Scan for the cell matching the given text and deliver its (X, Y) coordinate at center. 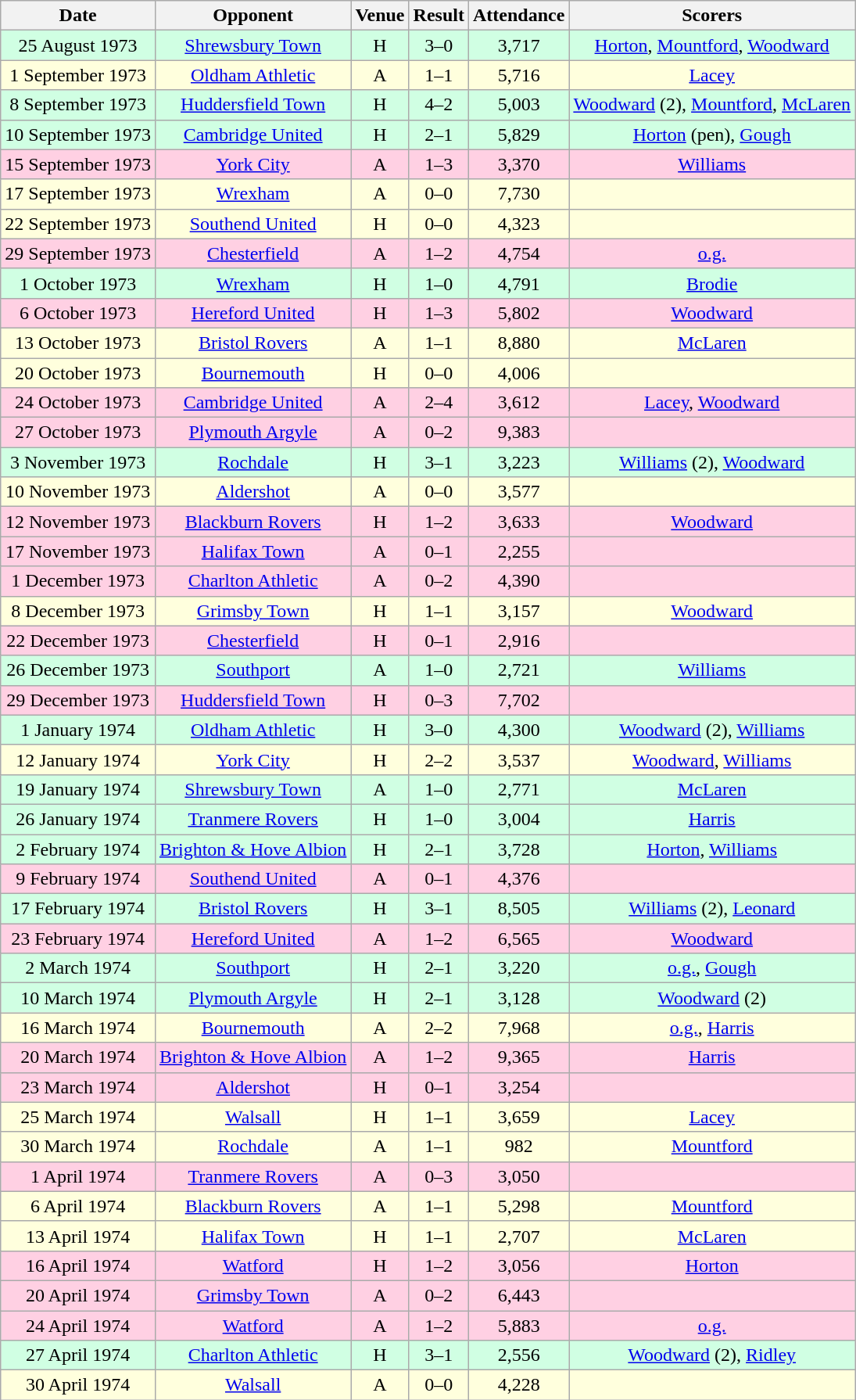
22 September 1973 (78, 224)
Result (439, 16)
8,880 (518, 343)
Horton, Williams (712, 849)
20 October 1973 (78, 373)
Woodward (2) (712, 998)
4,376 (518, 879)
Opponent (253, 16)
1 December 1973 (78, 581)
2 February 1974 (78, 849)
2 March 1974 (78, 968)
30 March 1974 (78, 1147)
17 February 1974 (78, 909)
6 October 1973 (78, 313)
982 (518, 1147)
29 December 1973 (78, 700)
30 April 1974 (78, 1385)
25 March 1974 (78, 1117)
4,390 (518, 581)
8,505 (518, 909)
13 April 1974 (78, 1236)
6,443 (518, 1295)
3,728 (518, 849)
15 September 1973 (78, 164)
Horton (pen), Gough (712, 135)
7,968 (518, 1028)
3,128 (518, 998)
16 March 1974 (78, 1028)
1 October 1973 (78, 283)
17 November 1973 (78, 551)
Lacey, Woodward (712, 403)
20 April 1974 (78, 1295)
3,056 (518, 1265)
8 December 1973 (78, 611)
2,255 (518, 551)
24 October 1973 (78, 403)
Scorers (712, 16)
16 April 1974 (78, 1265)
25 August 1973 (78, 45)
2,556 (518, 1355)
Attendance (518, 16)
5,003 (518, 105)
3,223 (518, 462)
3,004 (518, 819)
8 September 1973 (78, 105)
5,883 (518, 1326)
4,300 (518, 730)
3,370 (518, 164)
4,791 (518, 283)
Venue (380, 16)
3,612 (518, 403)
4,228 (518, 1385)
10 November 1973 (78, 492)
7,730 (518, 194)
2,916 (518, 641)
9,383 (518, 433)
3,717 (518, 45)
Woodward (2), Mountford, McLaren (712, 105)
4,006 (518, 373)
Date (78, 16)
6 April 1974 (78, 1206)
5,802 (518, 313)
Williams (2), Leonard (712, 909)
3,633 (518, 522)
26 December 1973 (78, 670)
17 September 1973 (78, 194)
27 April 1974 (78, 1355)
3,254 (518, 1087)
Williams (2), Woodward (712, 462)
Horton (712, 1265)
19 January 1974 (78, 789)
3,220 (518, 968)
2,721 (518, 670)
1 January 1974 (78, 730)
o.g., Harris (712, 1028)
3 November 1973 (78, 462)
22 December 1973 (78, 641)
6,565 (518, 939)
o.g., Gough (712, 968)
2–4 (439, 403)
12 November 1973 (78, 522)
27 October 1973 (78, 433)
1 September 1973 (78, 75)
3,577 (518, 492)
5,716 (518, 75)
13 October 1973 (78, 343)
Horton, Mountford, Woodward (712, 45)
9 February 1974 (78, 879)
5,829 (518, 135)
7,702 (518, 700)
4–2 (439, 105)
4,754 (518, 253)
24 April 1974 (78, 1326)
10 March 1974 (78, 998)
1 April 1974 (78, 1176)
3,050 (518, 1176)
26 January 1974 (78, 819)
3,659 (518, 1117)
4,323 (518, 224)
Woodward (2), Williams (712, 730)
5,298 (518, 1206)
9,365 (518, 1057)
3,157 (518, 611)
23 February 1974 (78, 939)
20 March 1974 (78, 1057)
2,771 (518, 789)
Woodward, Williams (712, 759)
10 September 1973 (78, 135)
12 January 1974 (78, 759)
3,537 (518, 759)
2,707 (518, 1236)
Woodward (2), Ridley (712, 1355)
Brodie (712, 283)
23 March 1974 (78, 1087)
29 September 1973 (78, 253)
